Find where the given text appears and provide that cell's center as [X, Y] coordinate. 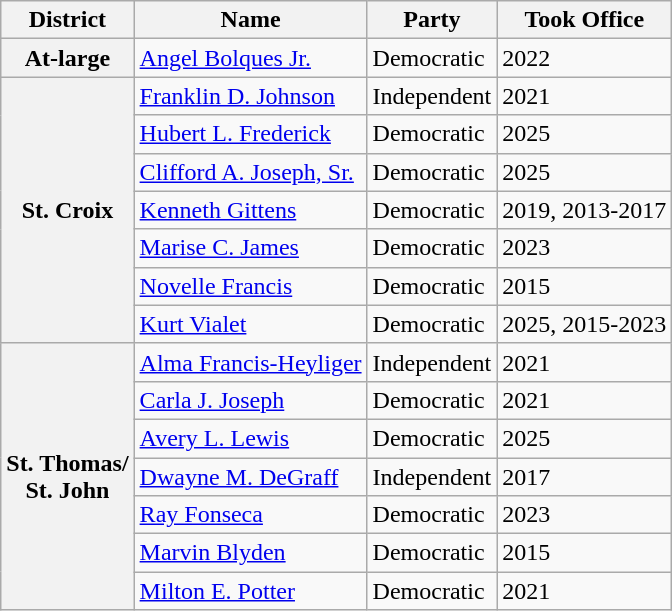
St. Croix [68, 210]
At-large [68, 58]
2017 [584, 477]
Angel Bolques Jr. [250, 58]
District [68, 20]
Franklin D. Johnson [250, 96]
Marise C. James [250, 248]
Carla J. Joseph [250, 400]
Avery L. Lewis [250, 438]
Dwayne M. DeGraff [250, 477]
Name [250, 20]
Alma Francis-Heyliger [250, 362]
2019, 2013-2017 [584, 210]
Milton E. Potter [250, 591]
Party [432, 20]
Ray Fonseca [250, 515]
2022 [584, 58]
Hubert L. Frederick [250, 134]
Clifford A. Joseph, Sr. [250, 172]
Kurt Vialet [250, 324]
St. Thomas/St. John [68, 476]
2025, 2015-2023 [584, 324]
Marvin Blyden [250, 553]
Took Office [584, 20]
Novelle Francis [250, 286]
Kenneth Gittens [250, 210]
